Capture the cell that displays the provided text and extract its (x, y) central coordinate. 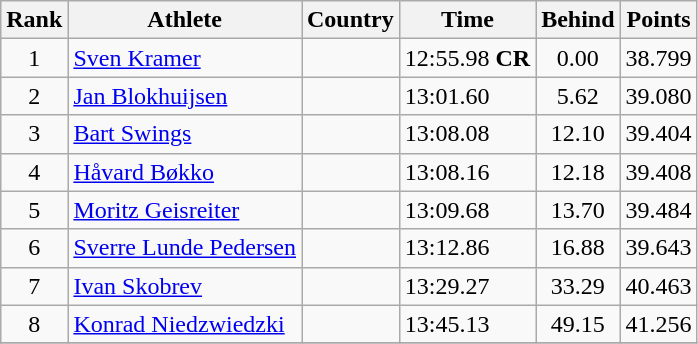
Behind (578, 20)
16.88 (578, 248)
3 (34, 134)
39.408 (658, 172)
1 (34, 58)
Time (467, 20)
33.29 (578, 286)
12.18 (578, 172)
13:45.13 (467, 324)
38.799 (658, 58)
12:55.98 CR (467, 58)
13.70 (578, 210)
41.256 (658, 324)
5 (34, 210)
13:29.27 (467, 286)
Ivan Skobrev (185, 286)
Country (351, 20)
5.62 (578, 96)
0.00 (578, 58)
Moritz Geisreiter (185, 210)
39.484 (658, 210)
13:08.16 (467, 172)
7 (34, 286)
39.643 (658, 248)
Rank (34, 20)
Athlete (185, 20)
13:09.68 (467, 210)
Håvard Bøkko (185, 172)
13:01.60 (467, 96)
8 (34, 324)
2 (34, 96)
39.080 (658, 96)
6 (34, 248)
Konrad Niedzwiedzki (185, 324)
12.10 (578, 134)
Bart Swings (185, 134)
4 (34, 172)
13:12.86 (467, 248)
Sven Kramer (185, 58)
Sverre Lunde Pedersen (185, 248)
Jan Blokhuijsen (185, 96)
Points (658, 20)
49.15 (578, 324)
39.404 (658, 134)
40.463 (658, 286)
13:08.08 (467, 134)
